For the text-containing cell, return its midpoint in [X, Y] coordinate format. 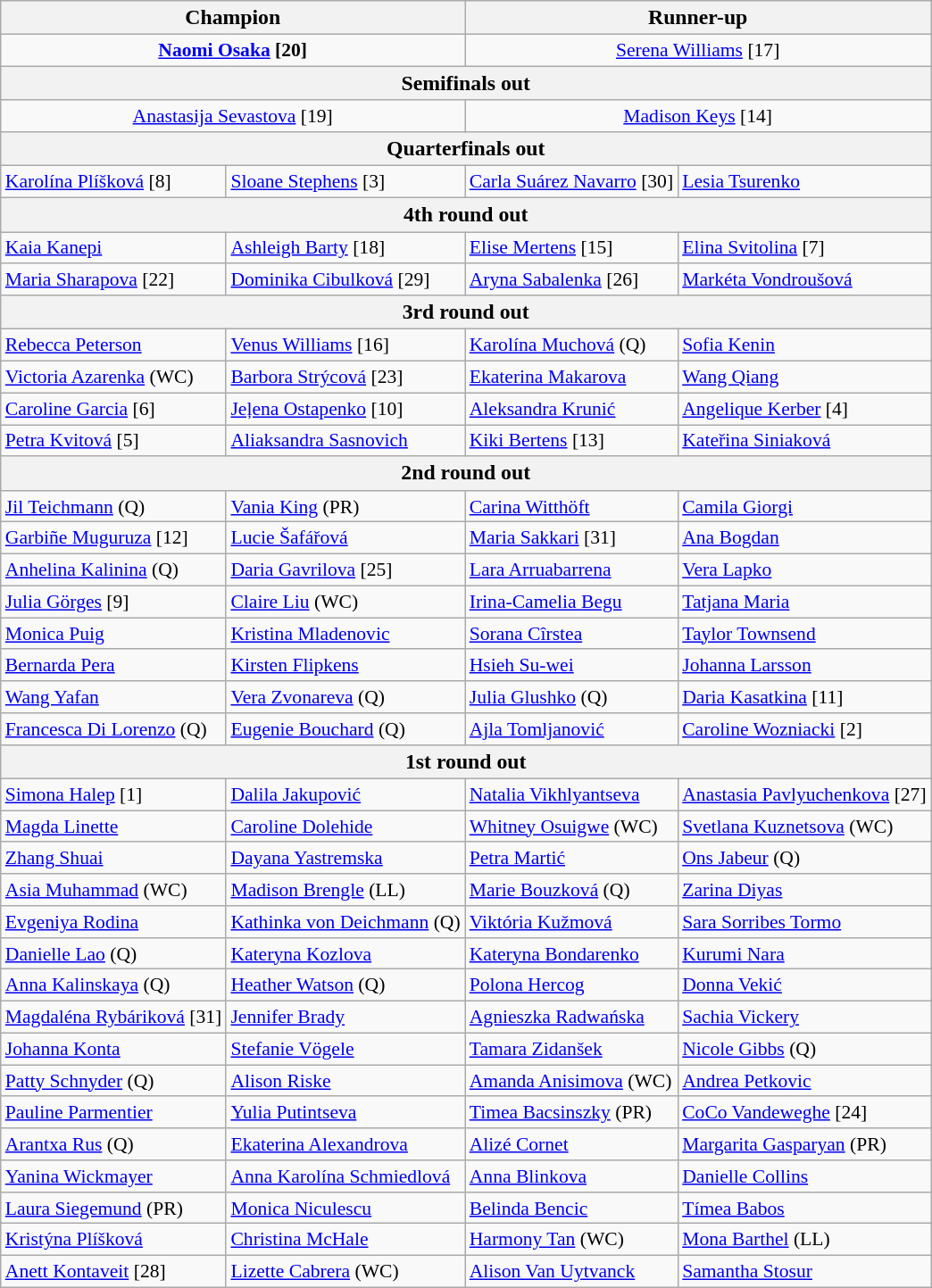
Sofia Kenin [804, 345]
Garbiñe Muguruza [12] [114, 538]
Monica Puig [114, 634]
Sorana Cîrstea [571, 634]
Kirsten Flipkens [345, 666]
Ekaterina Alexandrova [345, 1144]
Laura Siegemund (PR) [114, 1209]
Dominika Cibulková [29] [345, 280]
Markéta Vondroušová [804, 280]
Svetlana Kuznetsova (WC) [804, 827]
Jil Teichmann (Q) [114, 507]
Jeļena Ostapenko [10] [345, 409]
Johanna Larsson [804, 666]
1st round out [466, 762]
Tamara Zidanšek [571, 1050]
Aryna Sabalenka [26] [571, 280]
Anna Blinkova [571, 1176]
Ashleigh Barty [18] [345, 248]
Belinda Bencic [571, 1209]
Lucie Šafářová [345, 538]
Quarterfinals out [466, 149]
Serena Williams [17] [698, 51]
Ajla Tomljanović [571, 729]
Aleksandra Krunić [571, 409]
Irina-Camelia Begu [571, 602]
Eugenie Bouchard (Q) [345, 729]
Zarina Diyas [804, 890]
Kathinka von Deichmann (Q) [345, 922]
Anastasija Sevastova [19] [233, 117]
Mona Barthel (LL) [804, 1240]
Kristina Mladenovic [345, 634]
Carina Witthöft [571, 507]
Kristýna Plíšková [114, 1240]
Johanna Konta [114, 1050]
Polona Hercog [571, 985]
2nd round out [466, 474]
Nicole Gibbs (Q) [804, 1050]
Anhelina Kalinina (Q) [114, 570]
Venus Williams [16] [345, 345]
Harmony Tan (WC) [571, 1240]
Marie Bouzková (Q) [571, 890]
Anastasia Pavlyuchenkova [27] [804, 795]
Zhang Shuai [114, 859]
Vera Zvonareva (Q) [345, 697]
Christina McHale [345, 1240]
Dayana Yastremska [345, 859]
Vera Lapko [804, 570]
Maria Sharapova [22] [114, 280]
Hsieh Su-wei [571, 666]
Sloane Stephens [3] [345, 182]
4th round out [466, 215]
Lizette Cabrera (WC) [345, 1272]
Evgeniya Rodina [114, 922]
Aliaksandra Sasnovich [345, 441]
Viktória Kužmová [571, 922]
Madison Brengle (LL) [345, 890]
Lesia Tsurenko [804, 182]
Victoria Azarenka (WC) [114, 378]
Taylor Townsend [804, 634]
Caroline Dolehide [345, 827]
Champion [233, 18]
Stefanie Vögele [345, 1050]
Carla Suárez Navarro [30] [571, 182]
Lara Arruabarrena [571, 570]
Caroline Wozniacki [2] [804, 729]
Kaia Kanepi [114, 248]
Monica Niculescu [345, 1209]
Sara Sorribes Tormo [804, 922]
Petra Kvitová [5] [114, 441]
Amanda Anisimova (WC) [571, 1081]
Elina Svitolina [7] [804, 248]
Heather Watson (Q) [345, 985]
Kateřina Siniaková [804, 441]
Tímea Babos [804, 1209]
Kateryna Bondarenko [571, 954]
Anna Kalinskaya (Q) [114, 985]
Samantha Stosur [804, 1272]
Wang Yafan [114, 697]
Jennifer Brady [345, 1018]
Tatjana Maria [804, 602]
Petra Martić [571, 859]
Dalila Jakupović [345, 795]
Magdaléna Rybáriková [31] [114, 1018]
Ekaterina Makarova [571, 378]
Julia Glushko (Q) [571, 697]
Daria Kasatkina [11] [804, 697]
Ana Bogdan [804, 538]
Sachia Vickery [804, 1018]
Danielle Lao (Q) [114, 954]
Whitney Osuigwe (WC) [571, 827]
Kateryna Kozlova [345, 954]
Runner-up [698, 18]
Elise Mertens [15] [571, 248]
Bernarda Pera [114, 666]
Alizé Cornet [571, 1144]
Camila Giorgi [804, 507]
Natalia Vikhlyantseva [571, 795]
Naomi Osaka [20] [233, 51]
Claire Liu (WC) [345, 602]
Asia Muhammad (WC) [114, 890]
Danielle Collins [804, 1176]
Vania King (PR) [345, 507]
Barbora Strýcová [23] [345, 378]
CoCo Vandeweghe [24] [804, 1113]
Anna Karolína Schmiedlová [345, 1176]
Yanina Wickmayer [114, 1176]
Yulia Putintseva [345, 1113]
Patty Schnyder (Q) [114, 1081]
Daria Gavrilova [25] [345, 570]
Timea Bacsinszky (PR) [571, 1113]
Wang Qiang [804, 378]
Anett Kontaveit [28] [114, 1272]
Caroline Garcia [6] [114, 409]
Semifinals out [466, 84]
Julia Görges [9] [114, 602]
Karolína Muchová (Q) [571, 345]
3rd round out [466, 312]
Rebecca Peterson [114, 345]
Margarita Gasparyan (PR) [804, 1144]
Arantxa Rus (Q) [114, 1144]
Kurumi Nara [804, 954]
Agnieszka Radwańska [571, 1018]
Alison Van Uytvanck [571, 1272]
Angelique Kerber [4] [804, 409]
Andrea Petkovic [804, 1081]
Maria Sakkari [31] [571, 538]
Madison Keys [14] [698, 117]
Magda Linette [114, 827]
Pauline Parmentier [114, 1113]
Kiki Bertens [13] [571, 441]
Ons Jabeur (Q) [804, 859]
Alison Riske [345, 1081]
Francesca Di Lorenzo (Q) [114, 729]
Karolína Plíšková [8] [114, 182]
Donna Vekić [804, 985]
Simona Halep [1] [114, 795]
